Identify which cell holds the provided text, then report its (x, y) central coordinate. 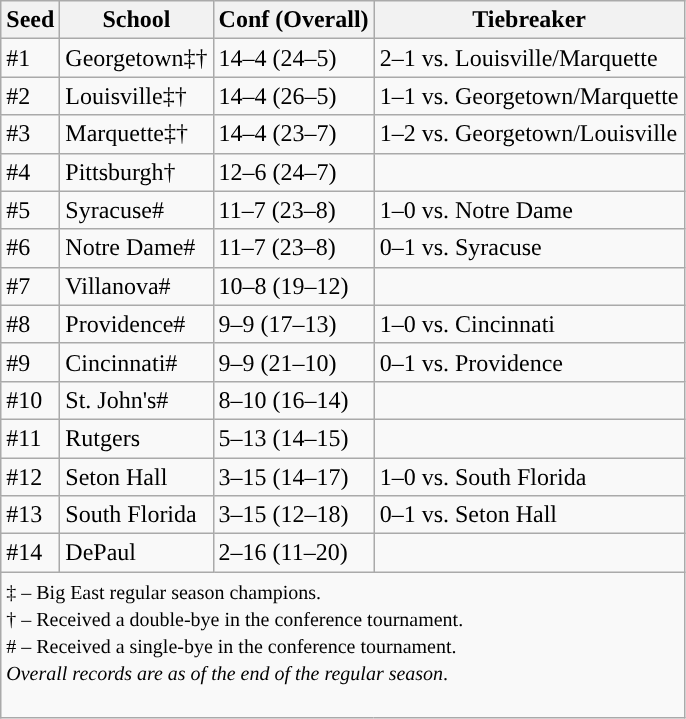
Marquette‡† (136, 134)
Louisville‡† (136, 96)
Pittsburgh† (136, 172)
3–15 (12–18) (294, 515)
14–4 (24–5) (294, 58)
1–0 vs. South Florida (529, 477)
1–0 vs. Notre Dame (529, 210)
DePaul (136, 553)
#6 (30, 248)
#2 (30, 96)
#1 (30, 58)
Villanova# (136, 286)
Seed (30, 20)
12–6 (24–7) (294, 172)
1–1 vs. Georgetown/Marquette (529, 96)
1–2 vs. Georgetown/Louisville (529, 134)
#11 (30, 438)
#5 (30, 210)
#13 (30, 515)
Conf (Overall) (294, 20)
South Florida (136, 515)
Notre Dame# (136, 248)
#3 (30, 134)
3–15 (14–17) (294, 477)
0–1 vs. Syracuse (529, 248)
0–1 vs. Providence (529, 362)
9–9 (21–10) (294, 362)
#7 (30, 286)
1–0 vs. Cincinnati (529, 324)
Tiebreaker (529, 20)
Cincinnati# (136, 362)
Providence# (136, 324)
5–13 (14–15) (294, 438)
#8 (30, 324)
#10 (30, 400)
Rutgers (136, 438)
2–16 (11–20) (294, 553)
0–1 vs. Seton Hall (529, 515)
St. John's# (136, 400)
#9 (30, 362)
Seton Hall (136, 477)
9–9 (17–13) (294, 324)
Georgetown‡† (136, 58)
Syracuse# (136, 210)
School (136, 20)
2–1 vs. Louisville/Marquette (529, 58)
#12 (30, 477)
#14 (30, 553)
8–10 (16–14) (294, 400)
10–8 (19–12) (294, 286)
14–4 (23–7) (294, 134)
14–4 (26–5) (294, 96)
#4 (30, 172)
